Return the [X, Y] coordinate for the center point of the cell that contains the specified text.  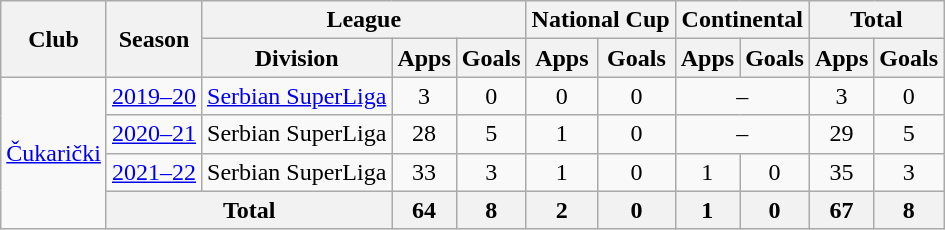
64 [424, 210]
Čukarički [54, 153]
2 [562, 210]
2021–22 [154, 172]
28 [424, 134]
Continental [742, 20]
29 [841, 134]
Division [297, 58]
National Cup [600, 20]
35 [841, 172]
Club [54, 39]
Season [154, 39]
2020–21 [154, 134]
2019–20 [154, 96]
League [364, 20]
67 [841, 210]
33 [424, 172]
